Locate the cell with the specified text and output its (x, y) center coordinate. 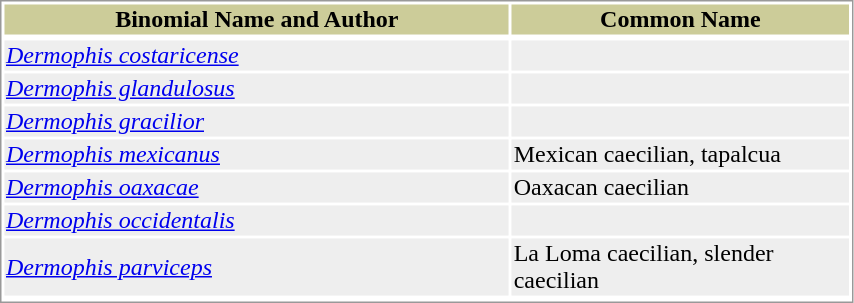
La Loma caecilian, slender caecilian (680, 266)
Dermophis oaxacae (256, 187)
Oaxacan caecilian (680, 187)
Dermophis costaricense (256, 55)
Mexican caecilian, tapalcua (680, 155)
Binomial Name and Author (256, 19)
Dermophis parviceps (256, 266)
Dermophis gracilior (256, 121)
Dermophis occidentalis (256, 221)
Dermophis glandulosus (256, 89)
Dermophis mexicanus (256, 155)
Common Name (680, 19)
